For the text-containing cell, return its midpoint in [X, Y] coordinate format. 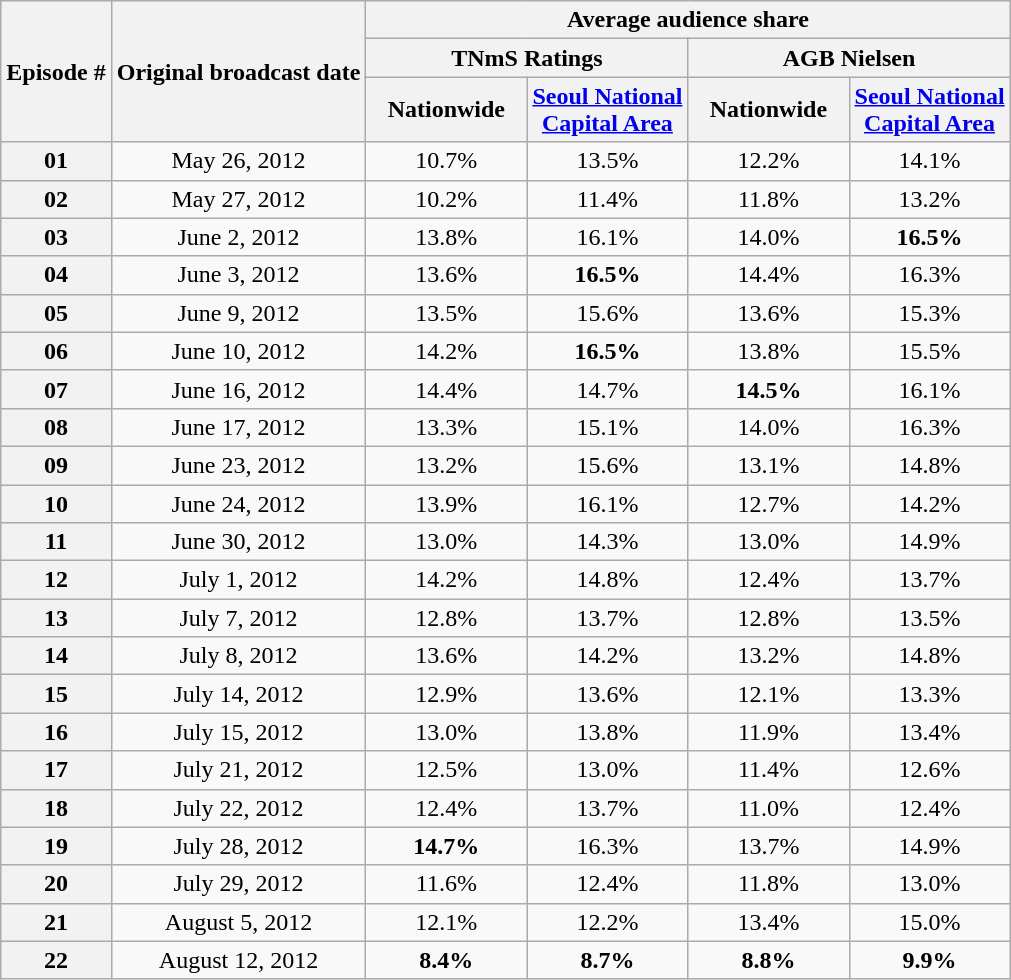
18 [56, 808]
June 16, 2012 [238, 389]
July 8, 2012 [238, 656]
12 [56, 580]
AGB Nielsen [849, 58]
13 [56, 618]
04 [56, 275]
9.9% [930, 960]
8.8% [768, 960]
08 [56, 427]
Average audience share [688, 20]
August 12, 2012 [238, 960]
19 [56, 846]
02 [56, 199]
15 [56, 694]
June 23, 2012 [238, 465]
07 [56, 389]
14.3% [608, 542]
July 28, 2012 [238, 846]
8.7% [608, 960]
Original broadcast date [238, 72]
July 1, 2012 [238, 580]
12.5% [446, 770]
15.0% [930, 922]
June 9, 2012 [238, 313]
06 [56, 351]
Episode # [56, 72]
July 29, 2012 [238, 884]
14 [56, 656]
12.9% [446, 694]
July 22, 2012 [238, 808]
June 2, 2012 [238, 237]
July 15, 2012 [238, 732]
11.6% [446, 884]
August 5, 2012 [238, 922]
16 [56, 732]
20 [56, 884]
05 [56, 313]
May 27, 2012 [238, 199]
June 3, 2012 [238, 275]
June 30, 2012 [238, 542]
14.1% [930, 161]
09 [56, 465]
21 [56, 922]
14.5% [768, 389]
15.5% [930, 351]
03 [56, 237]
May 26, 2012 [238, 161]
11 [56, 542]
10 [56, 503]
July 7, 2012 [238, 618]
22 [56, 960]
12.7% [768, 503]
13.1% [768, 465]
June 17, 2012 [238, 427]
15.3% [930, 313]
10.7% [446, 161]
TNmS Ratings [527, 58]
10.2% [446, 199]
8.4% [446, 960]
12.6% [930, 770]
11.9% [768, 732]
01 [56, 161]
17 [56, 770]
July 14, 2012 [238, 694]
July 21, 2012 [238, 770]
June 24, 2012 [238, 503]
13.9% [446, 503]
15.1% [608, 427]
June 10, 2012 [238, 351]
11.0% [768, 808]
